Detect which cell encompasses the target text, then output its [x, y] center coordinate. 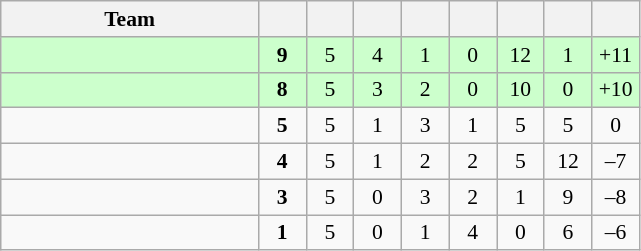
–8 [616, 197]
+10 [616, 90]
–6 [616, 233]
+11 [616, 55]
8 [282, 90]
6 [568, 233]
Team [130, 19]
10 [520, 90]
–7 [616, 162]
